For the text-containing cell, return its midpoint in [x, y] coordinate format. 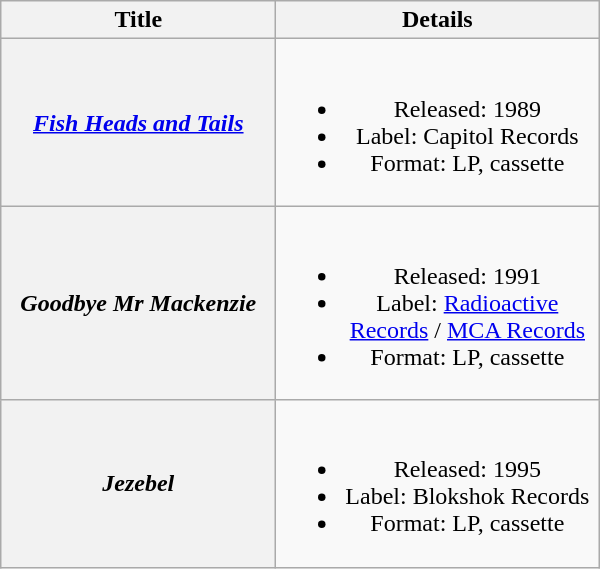
Goodbye Mr Mackenzie [138, 303]
Fish Heads and Tails [138, 122]
Released: 1995Label: Blokshok RecordsFormat: LP, cassette [438, 484]
Released: 1991Label: Radioactive Records / MCA RecordsFormat: LP, cassette [438, 303]
Details [438, 20]
Jezebel [138, 484]
Released: 1989Label: Capitol RecordsFormat: LP, cassette [438, 122]
Title [138, 20]
